Determine the [x, y] coordinate at the center of the cell enclosing the given text.  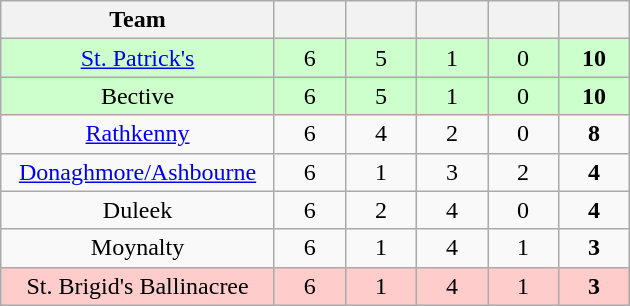
Team [138, 20]
St. Patrick's [138, 58]
Bective [138, 96]
Donaghmore/Ashbourne [138, 172]
St. Brigid's Ballinacree [138, 286]
8 [594, 134]
Rathkenny [138, 134]
Moynalty [138, 248]
Duleek [138, 210]
